For the text-containing cell, return its midpoint in (x, y) coordinate format. 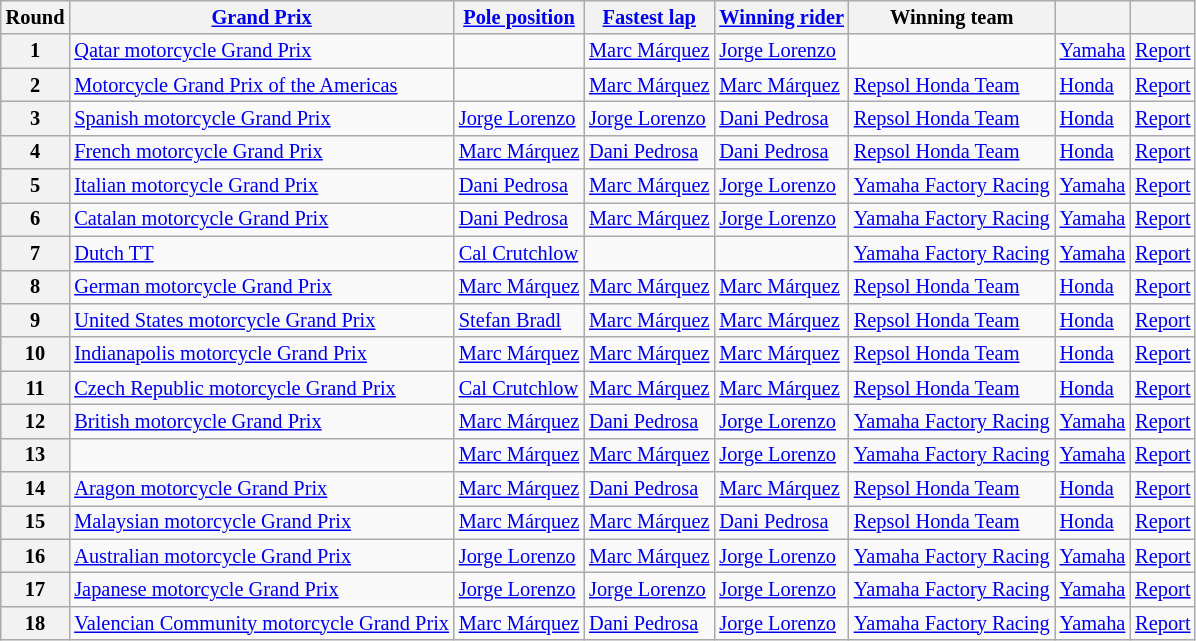
Pole position (519, 17)
German motorcycle Grand Prix (262, 287)
6 (36, 219)
13 (36, 455)
Czech Republic motorcycle Grand Prix (262, 388)
Aragon motorcycle Grand Prix (262, 489)
Motorcycle Grand Prix of the Americas (262, 85)
14 (36, 489)
Fastest lap (649, 17)
1 (36, 51)
Australian motorcycle Grand Prix (262, 556)
10 (36, 354)
Winning rider (781, 17)
Qatar motorcycle Grand Prix (262, 51)
8 (36, 287)
9 (36, 320)
12 (36, 421)
French motorcycle Grand Prix (262, 152)
4 (36, 152)
Stefan Bradl (519, 320)
3 (36, 118)
Grand Prix (262, 17)
Dutch TT (262, 253)
Italian motorcycle Grand Prix (262, 186)
Catalan motorcycle Grand Prix (262, 219)
Valencian Community motorcycle Grand Prix (262, 623)
United States motorcycle Grand Prix (262, 320)
17 (36, 589)
Spanish motorcycle Grand Prix (262, 118)
Round (36, 17)
Malaysian motorcycle Grand Prix (262, 522)
15 (36, 522)
16 (36, 556)
Winning team (952, 17)
11 (36, 388)
7 (36, 253)
Japanese motorcycle Grand Prix (262, 589)
2 (36, 85)
5 (36, 186)
18 (36, 623)
British motorcycle Grand Prix (262, 421)
Indianapolis motorcycle Grand Prix (262, 354)
